Output the (x, y) coordinate of the center of the cell containing the given text.  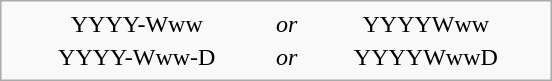
YYYY-Www-D (136, 57)
YYYYWwwD (426, 57)
YYYY-Www (136, 24)
YYYYWww (426, 24)
